Extract the [x, y] coordinate from the center of the cell holding the provided text.  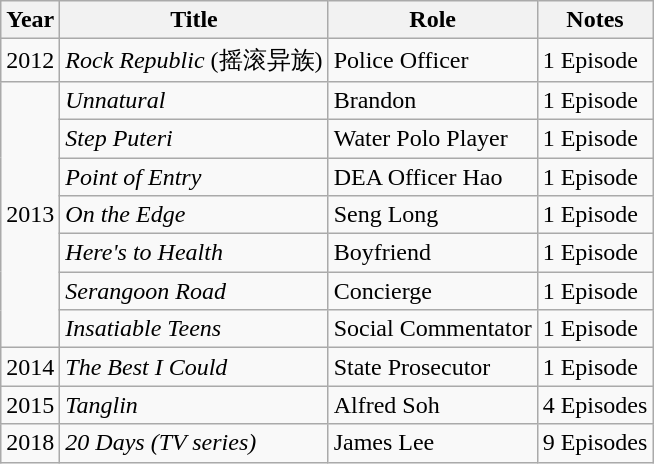
Alfred Soh [432, 405]
Serangoon Road [194, 291]
Rock Republic (摇滚异族) [194, 60]
Title [194, 20]
Step Puteri [194, 138]
Police Officer [432, 60]
Tanglin [194, 405]
2018 [30, 443]
State Prosecutor [432, 367]
Unnatural [194, 100]
Seng Long [432, 215]
9 Episodes [595, 443]
The Best I Could [194, 367]
James Lee [432, 443]
On the Edge [194, 215]
2014 [30, 367]
Year [30, 20]
Brandon [432, 100]
Boyfriend [432, 253]
DEA Officer Hao [432, 177]
Insatiable Teens [194, 329]
Social Commentator [432, 329]
Role [432, 20]
2012 [30, 60]
Notes [595, 20]
20 Days (TV series) [194, 443]
Point of Entry [194, 177]
Here's to Health [194, 253]
2015 [30, 405]
2013 [30, 214]
Concierge [432, 291]
Water Polo Player [432, 138]
4 Episodes [595, 405]
